Find where the given text appears and provide that cell's center as (X, Y) coordinate. 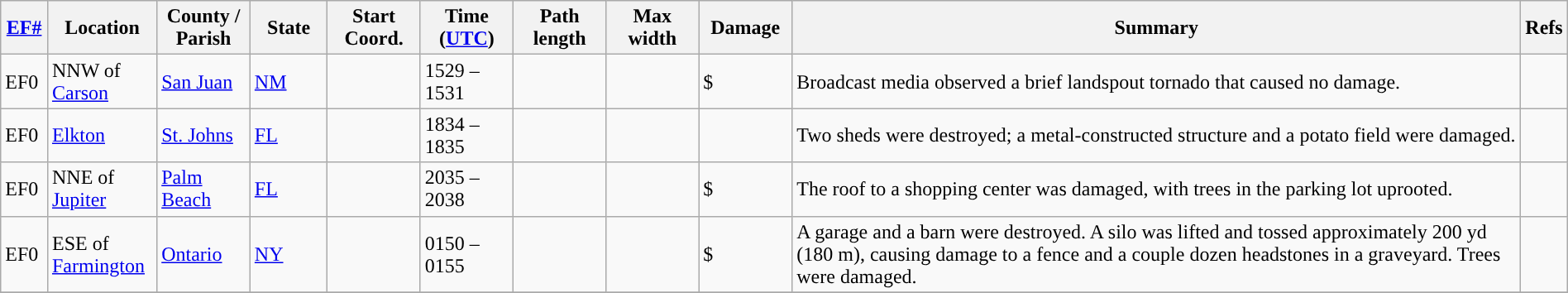
Two sheds were destroyed; a metal-constructed structure and a potato field were damaged. (1156, 136)
Location (102, 28)
Start Coord. (374, 28)
2035 – 2038 (466, 189)
Refs (1545, 28)
Damage (746, 28)
Max width (653, 28)
Palm Beach (203, 189)
Broadcast media observed a brief landspout tornado that caused no damage. (1156, 81)
1529 – 1531 (466, 81)
ESE of Farmington (102, 254)
0150 – 0155 (466, 254)
NNW of Carson (102, 81)
St. Johns (203, 136)
NM (289, 81)
Summary (1156, 28)
EF# (25, 28)
Elkton (102, 136)
State (289, 28)
Path length (560, 28)
San Juan (203, 81)
NY (289, 254)
1834 – 1835 (466, 136)
Time (UTC) (466, 28)
The roof to a shopping center was damaged, with trees in the parking lot uprooted. (1156, 189)
NNE of Jupiter (102, 189)
Ontario (203, 254)
County / Parish (203, 28)
